Determine the (X, Y) coordinate at the center of the cell enclosing the given text.  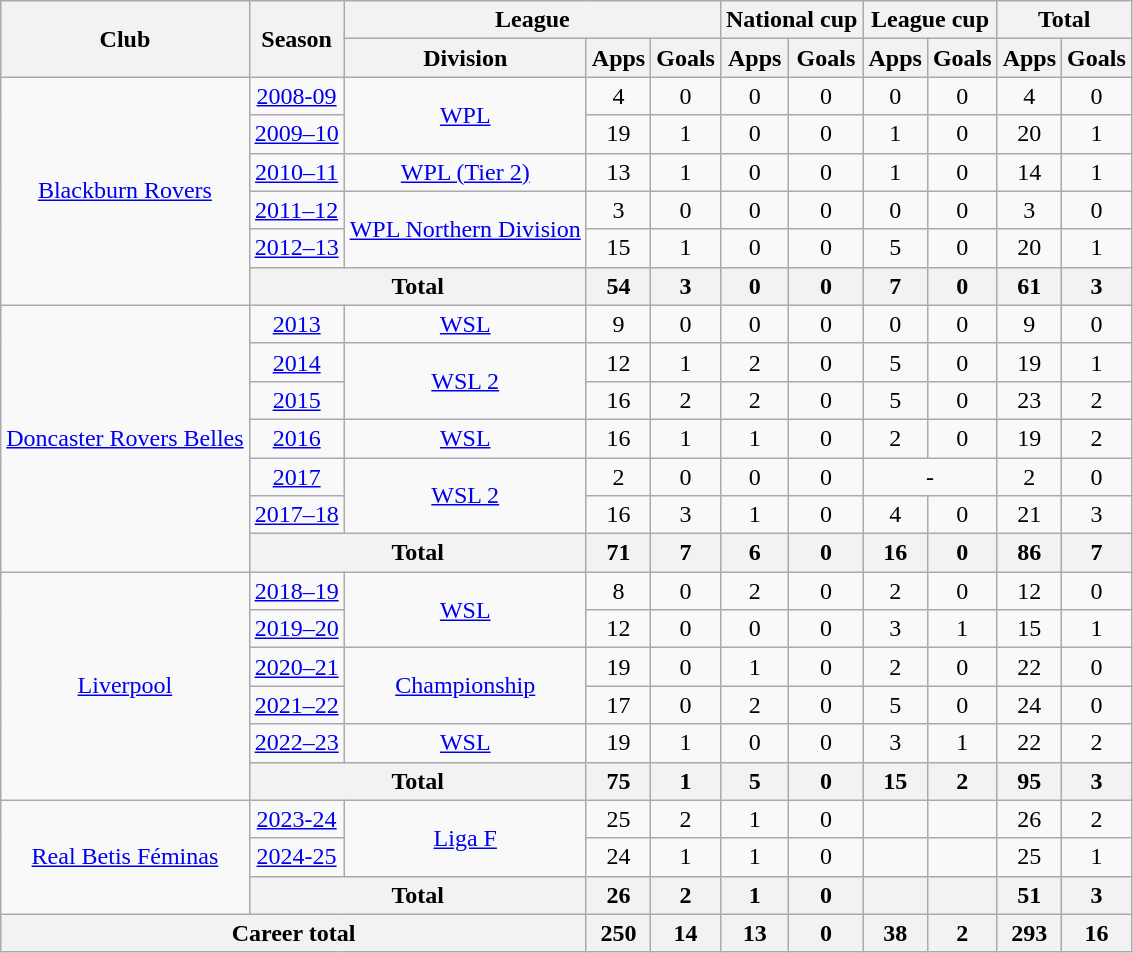
WPL (Tier 2) (465, 172)
Club (125, 39)
Season (296, 39)
2015 (296, 400)
2019–20 (296, 629)
2016 (296, 438)
17 (618, 705)
Liga F (465, 838)
250 (618, 933)
Liverpool (125, 686)
WPL Northern Division (465, 229)
2017–18 (296, 515)
2012–13 (296, 248)
WPL (465, 115)
Blackburn Rovers (125, 191)
National cup (791, 20)
Doncaster Rovers Belles (125, 438)
2020–21 (296, 667)
2013 (296, 324)
- (930, 477)
2023-24 (296, 819)
86 (1029, 553)
2022–23 (296, 743)
2011–12 (296, 210)
38 (895, 933)
8 (618, 591)
21 (1029, 515)
2024-25 (296, 857)
2018–19 (296, 591)
71 (618, 553)
2010–11 (296, 172)
2017 (296, 477)
293 (1029, 933)
75 (618, 781)
23 (1029, 400)
2008-09 (296, 96)
League (532, 20)
2014 (296, 362)
54 (618, 286)
League cup (930, 20)
2009–10 (296, 134)
Career total (294, 933)
Real Betis Féminas (125, 857)
2021–22 (296, 705)
6 (754, 553)
51 (1029, 895)
95 (1029, 781)
61 (1029, 286)
Division (465, 58)
Championship (465, 686)
